From the cell containing the given text, extract its center point as (x, y) coordinate. 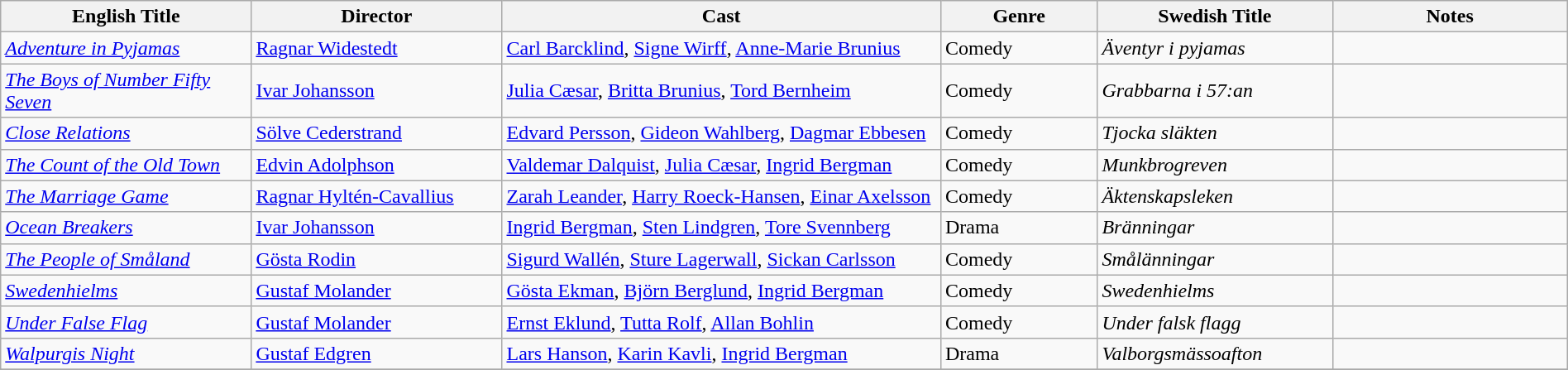
Under False Flag (126, 322)
Äventyr i pyjamas (1215, 48)
English Title (126, 17)
The People of Småland (126, 259)
Munkbrogreven (1215, 165)
Smålänningar (1215, 259)
The Count of the Old Town (126, 165)
Lars Hanson, Karin Kavli, Ingrid Bergman (721, 353)
Ingrid Bergman, Sten Lindgren, Tore Svennberg (721, 228)
Gustaf Edgren (377, 353)
Äktenskapsleken (1215, 196)
Valborgsmässoafton (1215, 353)
Julia Cæsar, Britta Brunius, Tord Bernheim (721, 91)
Swedish Title (1215, 17)
Gösta Ekman, Björn Berglund, Ingrid Bergman (721, 291)
Carl Barcklind, Signe Wirff, Anne-Marie Brunius (721, 48)
Ragnar Widestedt (377, 48)
Sigurd Wallén, Sture Lagerwall, Sickan Carlsson (721, 259)
Tjocka släkten (1215, 133)
Zarah Leander, Harry Roeck-Hansen, Einar Axelsson (721, 196)
Ragnar Hyltén-Cavallius (377, 196)
Notes (1450, 17)
Director (377, 17)
Ocean Breakers (126, 228)
Cast (721, 17)
Valdemar Dalquist, Julia Cæsar, Ingrid Bergman (721, 165)
Gösta Rodin (377, 259)
Genre (1019, 17)
Edvard Persson, Gideon Wahlberg, Dagmar Ebbesen (721, 133)
The Boys of Number Fifty Seven (126, 91)
Grabbarna i 57:an (1215, 91)
Bränningar (1215, 228)
Close Relations (126, 133)
Under falsk flagg (1215, 322)
Walpurgis Night (126, 353)
Adventure in Pyjamas (126, 48)
Edvin Adolphson (377, 165)
Ernst Eklund, Tutta Rolf, Allan Bohlin (721, 322)
Sölve Cederstrand (377, 133)
The Marriage Game (126, 196)
